Determine the [x, y] coordinate at the center of the cell enclosing the given text.  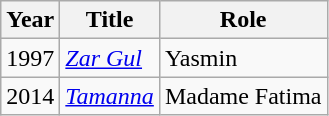
Yasmin [243, 58]
Role [243, 20]
2014 [30, 96]
Year [30, 20]
Zar Gul [110, 58]
Title [110, 20]
Tamanna [110, 96]
1997 [30, 58]
Madame Fatima [243, 96]
